Output the (x, y) coordinate of the center of the cell containing the given text.  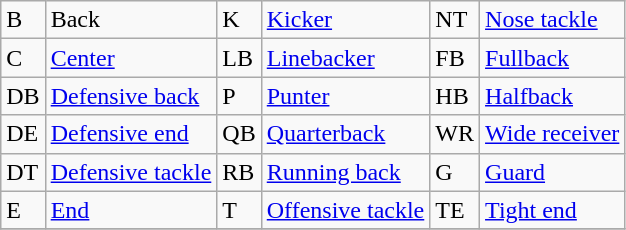
Kicker (346, 20)
End (131, 210)
RB (239, 172)
G (455, 172)
E (23, 210)
Guard (552, 172)
K (239, 20)
HB (455, 96)
Back (131, 20)
QB (239, 134)
WR (455, 134)
FB (455, 58)
DT (23, 172)
T (239, 210)
Running back (346, 172)
Defensive end (131, 134)
Defensive back (131, 96)
Center (131, 58)
P (239, 96)
NT (455, 20)
Wide receiver (552, 134)
Linebacker (346, 58)
DB (23, 96)
Offensive tackle (346, 210)
Halfback (552, 96)
C (23, 58)
DE (23, 134)
Nose tackle (552, 20)
Defensive tackle (131, 172)
LB (239, 58)
Tight end (552, 210)
Punter (346, 96)
TE (455, 210)
B (23, 20)
Quarterback (346, 134)
Fullback (552, 58)
